Locate the cell with the specified text and output its (X, Y) center coordinate. 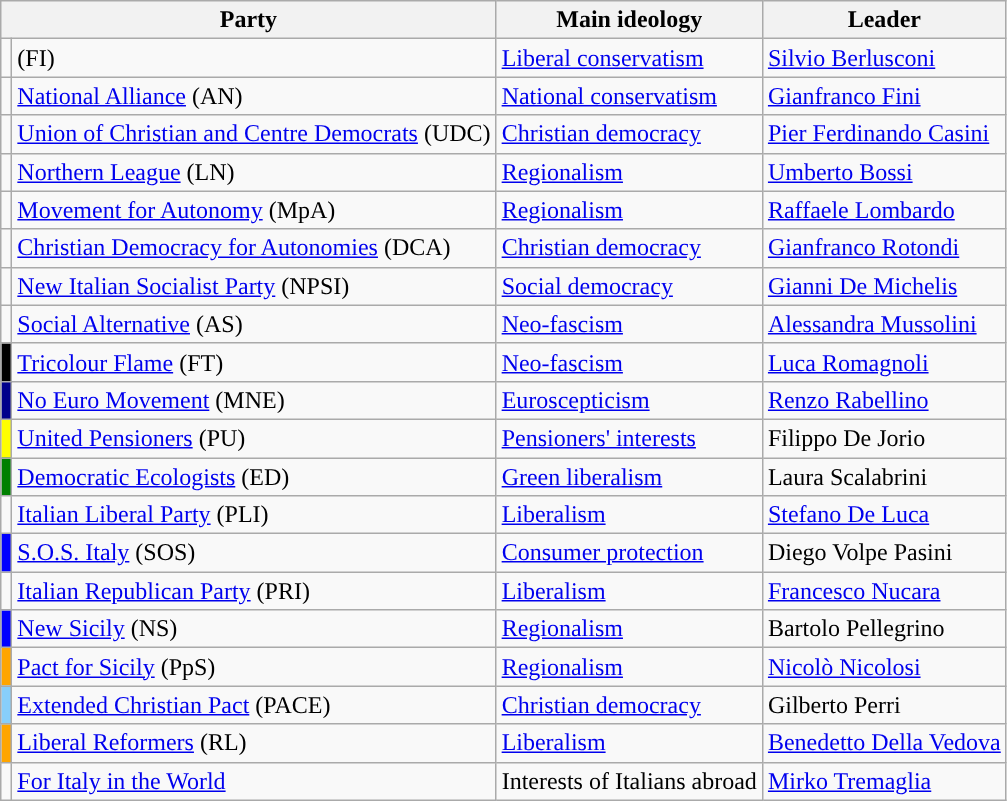
Democratic Ecologists (ED) (254, 477)
Laura Scalabrini (884, 477)
National conservatism (629, 96)
For Italy in the World (254, 781)
Umberto Bossi (884, 172)
Party (248, 20)
Alessandra Mussolini (884, 324)
Italian Liberal Party (PLI) (254, 515)
Northern League (LN) (254, 172)
Raffaele Lombardo (884, 210)
Union of Christian and Centre Democrats (UDC) (254, 134)
Main ideology (629, 20)
Stefano De Luca (884, 515)
Filippo De Jorio (884, 438)
Nicolò Nicolosi (884, 667)
S.O.S. Italy (SOS) (254, 553)
Luca Romagnoli (884, 362)
Consumer protection (629, 553)
United Pensioners (PU) (254, 438)
Liberal Reformers (RL) (254, 743)
Christian Democracy for Autonomies (DCA) (254, 248)
Extended Christian Pact (PACE) (254, 705)
National Alliance (AN) (254, 96)
Mirko Tremaglia (884, 781)
Green liberalism (629, 477)
Gianfranco Rotondi (884, 248)
Diego Volpe Pasini (884, 553)
Pier Ferdinando Casini (884, 134)
Silvio Berlusconi (884, 58)
Francesco Nucara (884, 591)
Benedetto Della Vedova (884, 743)
New Sicily (NS) (254, 629)
Pact for Sicily (PpS) (254, 667)
(FI) (254, 58)
Movement for Autonomy (MpA) (254, 210)
Tricolour Flame (FT) (254, 362)
Italian Republican Party (PRI) (254, 591)
Euroscepticism (629, 400)
Renzo Rabellino (884, 400)
Gianni De Michelis (884, 286)
No Euro Movement (MNE) (254, 400)
Interests of Italians abroad (629, 781)
Gilberto Perri (884, 705)
Social Alternative (AS) (254, 324)
Bartolo Pellegrino (884, 629)
New Italian Socialist Party (NPSI) (254, 286)
Pensioners' interests (629, 438)
Leader (884, 20)
Social democracy (629, 286)
Gianfranco Fini (884, 96)
Liberal conservatism (629, 58)
